Pinpoint the cell where the given text exists, returning its (x, y) midpoint coordinate. 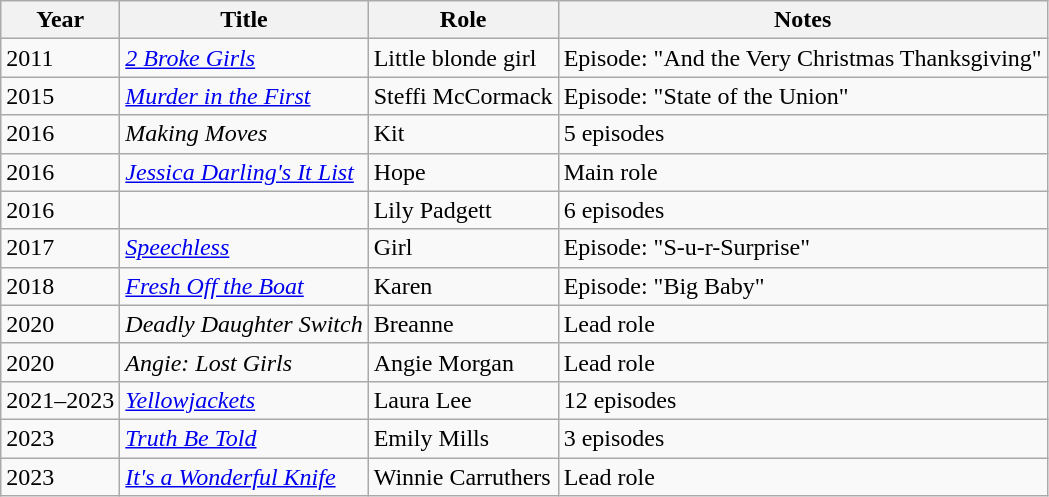
Little blonde girl (463, 58)
2015 (60, 96)
Speechless (244, 248)
Winnie Carruthers (463, 477)
Deadly Daughter Switch (244, 324)
Jessica Darling's It List (244, 172)
2021–2023 (60, 400)
Episode: "And the Very Christmas Thanksgiving" (802, 58)
It's a Wonderful Knife (244, 477)
Hope (463, 172)
Emily Mills (463, 438)
2017 (60, 248)
Steffi McCormack (463, 96)
Episode: "Big Baby" (802, 286)
Breanne (463, 324)
12 episodes (802, 400)
2011 (60, 58)
Episode: "S-u-r-Surprise" (802, 248)
Role (463, 20)
Main role (802, 172)
Year (60, 20)
Angie Morgan (463, 362)
Truth Be Told (244, 438)
Angie: Lost Girls (244, 362)
Episode: "State of the Union" (802, 96)
Lily Padgett (463, 210)
Fresh Off the Boat (244, 286)
Karen (463, 286)
Murder in the First (244, 96)
6 episodes (802, 210)
3 episodes (802, 438)
Title (244, 20)
Girl (463, 248)
2018 (60, 286)
Yellowjackets (244, 400)
Laura Lee (463, 400)
Making Moves (244, 134)
Kit (463, 134)
Notes (802, 20)
5 episodes (802, 134)
2 Broke Girls (244, 58)
